Pinpoint the cell where the given text exists, returning its [x, y] midpoint coordinate. 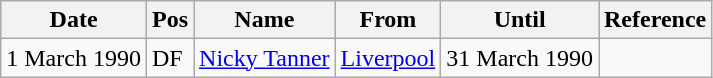
From [388, 20]
31 March 1990 [520, 58]
Date [74, 20]
Liverpool [388, 58]
Name [265, 20]
DF [170, 58]
Until [520, 20]
Pos [170, 20]
Nicky Tanner [265, 58]
1 March 1990 [74, 58]
Reference [654, 20]
